Find where the given text appears and provide that cell's center as (x, y) coordinate. 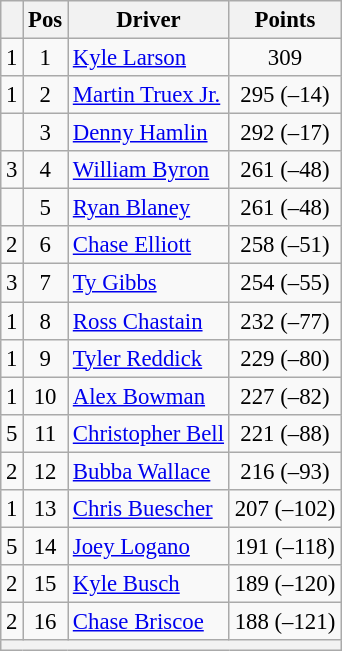
William Byron (149, 170)
227 (–82) (284, 396)
Alex Bowman (149, 396)
6 (46, 245)
258 (–51) (284, 245)
Denny Hamlin (149, 133)
13 (46, 509)
Kyle Busch (149, 584)
9 (46, 358)
221 (–88) (284, 433)
Chris Buescher (149, 509)
229 (–80) (284, 358)
10 (46, 396)
14 (46, 546)
Chase Briscoe (149, 621)
Driver (149, 20)
16 (46, 621)
191 (–118) (284, 546)
216 (–93) (284, 471)
Martin Truex Jr. (149, 95)
8 (46, 321)
189 (–120) (284, 584)
207 (–102) (284, 509)
Tyler Reddick (149, 358)
254 (–55) (284, 283)
4 (46, 170)
Points (284, 20)
232 (–77) (284, 321)
295 (–14) (284, 95)
12 (46, 471)
Pos (46, 20)
309 (284, 58)
292 (–17) (284, 133)
Ross Chastain (149, 321)
Joey Logano (149, 546)
Chase Elliott (149, 245)
7 (46, 283)
Bubba Wallace (149, 471)
15 (46, 584)
Christopher Bell (149, 433)
11 (46, 433)
Ty Gibbs (149, 283)
Kyle Larson (149, 58)
Ryan Blaney (149, 208)
188 (–121) (284, 621)
